Detect which cell encompasses the target text, then output its [X, Y] center coordinate. 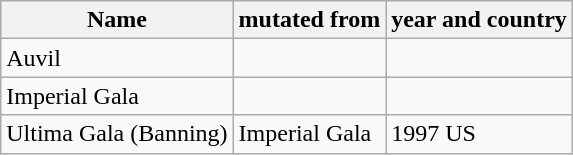
Auvil [117, 58]
Name [117, 20]
1997 US [480, 134]
Ultima Gala (Banning) [117, 134]
mutated from [310, 20]
year and country [480, 20]
